Return the [X, Y] coordinate for the center point of the cell that contains the specified text.  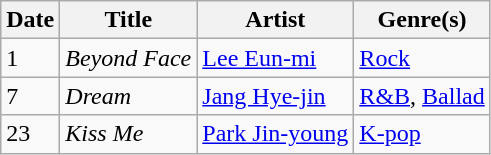
Genre(s) [422, 20]
Rock [422, 58]
R&B, Ballad [422, 96]
23 [30, 134]
Dream [128, 96]
1 [30, 58]
Kiss Me [128, 134]
K-pop [422, 134]
Artist [276, 20]
Jang Hye-jin [276, 96]
Park Jin-young [276, 134]
Lee Eun-mi [276, 58]
7 [30, 96]
Title [128, 20]
Beyond Face [128, 58]
Date [30, 20]
